Capture the cell that displays the provided text and extract its [X, Y] central coordinate. 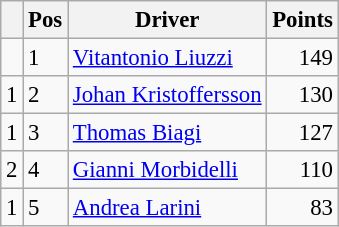
Johan Kristoffersson [168, 95]
Gianni Morbidelli [168, 170]
Thomas Biagi [168, 133]
83 [302, 208]
149 [302, 58]
Driver [168, 20]
Vitantonio Liuzzi [168, 58]
5 [46, 208]
4 [46, 170]
130 [302, 95]
110 [302, 170]
Andrea Larini [168, 208]
3 [46, 133]
127 [302, 133]
Pos [46, 20]
Points [302, 20]
